Locate the cell with the specified text and output its (X, Y) center coordinate. 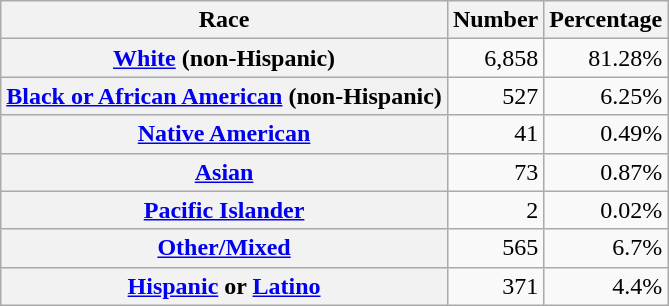
527 (495, 96)
6,858 (495, 58)
Asian (224, 172)
Native American (224, 134)
White (non-Hispanic) (224, 58)
0.87% (606, 172)
Other/Mixed (224, 248)
0.02% (606, 210)
2 (495, 210)
4.4% (606, 286)
565 (495, 248)
73 (495, 172)
6.25% (606, 96)
Black or African American (non-Hispanic) (224, 96)
Race (224, 20)
6.7% (606, 248)
Number (495, 20)
Percentage (606, 20)
0.49% (606, 134)
Hispanic or Latino (224, 286)
Pacific Islander (224, 210)
81.28% (606, 58)
41 (495, 134)
371 (495, 286)
